Search for the cell housing the specified text and yield its (x, y) center coordinate. 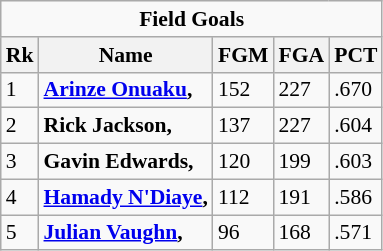
3 (20, 162)
Julian Vaughn, (125, 233)
152 (243, 90)
Field Goals (192, 19)
.571 (356, 233)
Rk (20, 55)
96 (243, 233)
PCT (356, 55)
112 (243, 197)
Name (125, 55)
FGA (301, 55)
199 (301, 162)
Gavin Edwards, (125, 162)
2 (20, 126)
Arinze Onuaku, (125, 90)
.603 (356, 162)
Hamady N'Diaye, (125, 197)
Rick Jackson, (125, 126)
5 (20, 233)
FGM (243, 55)
.586 (356, 197)
120 (243, 162)
137 (243, 126)
4 (20, 197)
.670 (356, 90)
168 (301, 233)
.604 (356, 126)
191 (301, 197)
1 (20, 90)
